Search for the cell housing the specified text and yield its (X, Y) center coordinate. 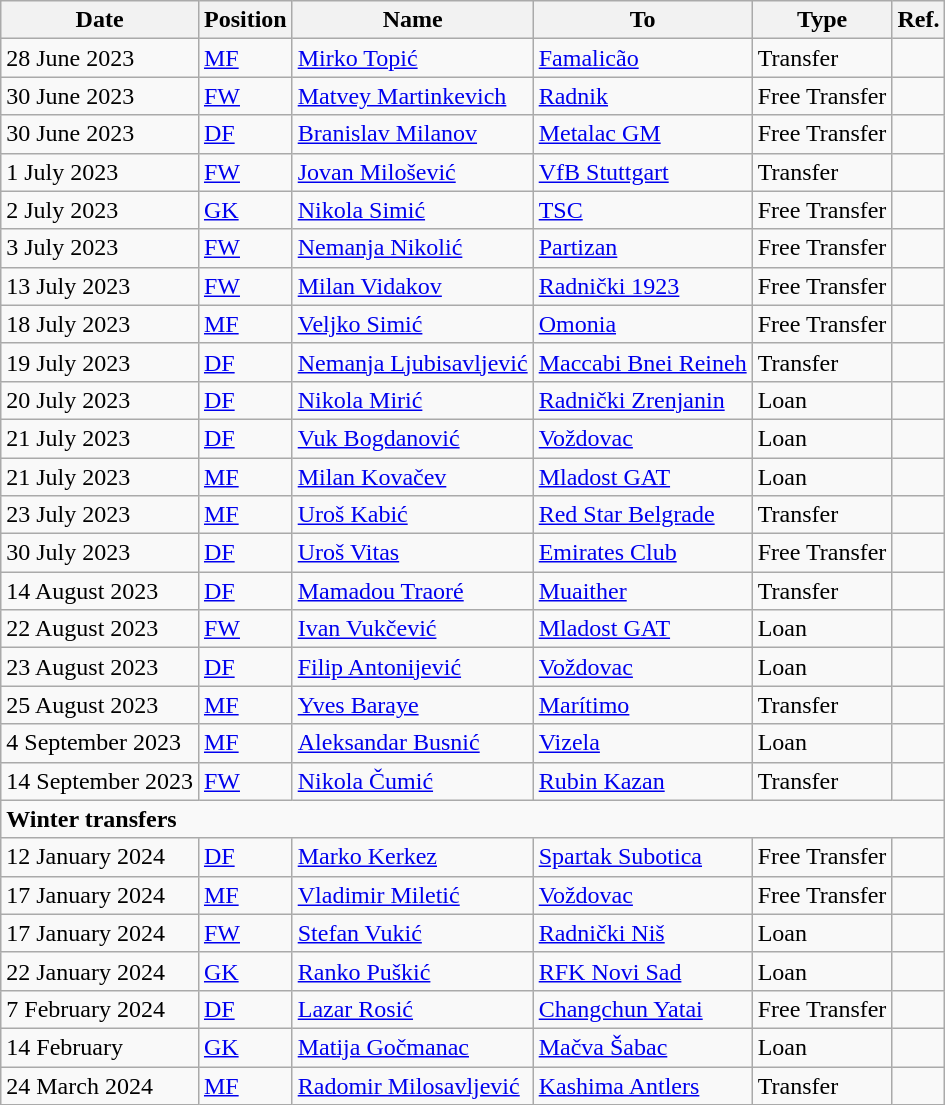
Famalicão (642, 58)
18 July 2023 (100, 324)
Vladimir Miletić (412, 895)
Kashima Antlers (642, 1085)
Radnički 1923 (642, 286)
Metalac GM (642, 134)
28 June 2023 (100, 58)
Partizan (642, 248)
Yves Baraye (412, 705)
Radnički Niš (642, 933)
Radnički Zrenjanin (642, 400)
Spartak Subotica (642, 857)
Stefan Vukić (412, 933)
30 July 2023 (100, 553)
14 February (100, 1047)
Name (412, 20)
22 August 2023 (100, 629)
22 January 2024 (100, 971)
Emirates Club (642, 553)
Muaither (642, 591)
12 January 2024 (100, 857)
Changchun Yatai (642, 1009)
TSC (642, 210)
20 July 2023 (100, 400)
Ivan Vukčević (412, 629)
Nikola Mirić (412, 400)
Mamadou Traoré (412, 591)
Uroš Kabić (412, 515)
Veljko Simić (412, 324)
14 August 2023 (100, 591)
7 February 2024 (100, 1009)
14 September 2023 (100, 781)
24 March 2024 (100, 1085)
Vizela (642, 743)
Radomir Milosavljević (412, 1085)
Marítimo (642, 705)
Winter transfers (473, 819)
Maccabi Bnei Reineh (642, 362)
VfB Stuttgart (642, 172)
Milan Vidakov (412, 286)
Ranko Puškić (412, 971)
Mačva Šabac (642, 1047)
Type (822, 20)
Marko Kerkez (412, 857)
Lazar Rosić (412, 1009)
Position (245, 20)
Nemanja Nikolić (412, 248)
Jovan Milošević (412, 172)
Matija Gočmanac (412, 1047)
3 July 2023 (100, 248)
RFK Novi Sad (642, 971)
Rubin Kazan (642, 781)
Date (100, 20)
Nemanja Ljubisavljević (412, 362)
To (642, 20)
23 August 2023 (100, 667)
Vuk Bogdanović (412, 438)
Milan Kovačev (412, 477)
Red Star Belgrade (642, 515)
23 July 2023 (100, 515)
4 September 2023 (100, 743)
Nikola Čumić (412, 781)
Mirko Topić (412, 58)
19 July 2023 (100, 362)
13 July 2023 (100, 286)
Nikola Simić (412, 210)
Aleksandar Busnić (412, 743)
Ref. (918, 20)
Radnik (642, 96)
Uroš Vitas (412, 553)
Branislav Milanov (412, 134)
Matvey Martinkevich (412, 96)
2 July 2023 (100, 210)
1 July 2023 (100, 172)
Filip Antonijević (412, 667)
25 August 2023 (100, 705)
Omonia (642, 324)
